Extract the [X, Y] coordinate from the center of the cell holding the provided text.  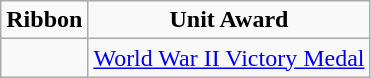
Unit Award [229, 20]
Ribbon [44, 20]
World War II Victory Medal [229, 58]
